Identify which cell holds the provided text, then report its [X, Y] central coordinate. 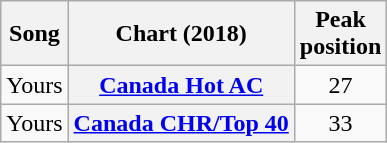
Chart (2018) [181, 34]
33 [340, 123]
27 [340, 85]
Canada CHR/Top 40 [181, 123]
Peakposition [340, 34]
Song [34, 34]
Canada Hot AC [181, 85]
